Return the (X, Y) coordinate for the center point of the cell that contains the specified text.  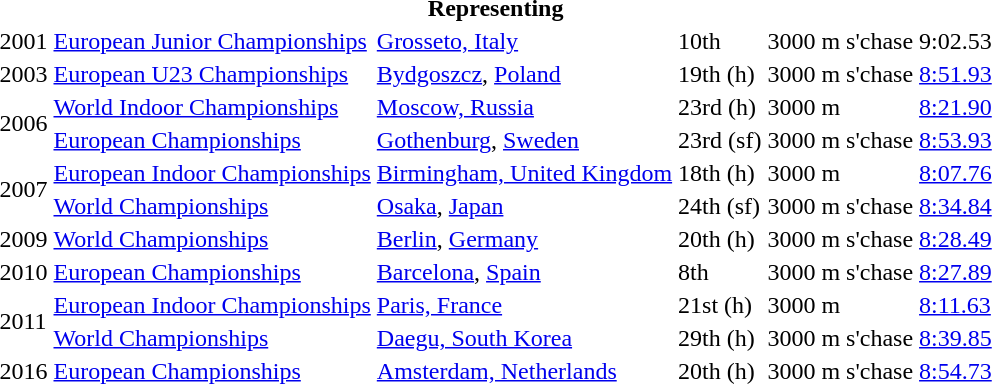
European U23 Championships (212, 74)
World Indoor Championships (212, 107)
Berlin, Germany (524, 239)
23rd (sf) (720, 140)
19th (h) (720, 74)
23rd (h) (720, 107)
Daegu, South Korea (524, 338)
21st (h) (720, 305)
8th (720, 272)
29th (h) (720, 338)
Moscow, Russia (524, 107)
European Junior Championships (212, 41)
Barcelona, Spain (524, 272)
Osaka, Japan (524, 206)
18th (h) (720, 173)
Bydgoszcz, Poland (524, 74)
Birmingham, United Kingdom (524, 173)
Grosseto, Italy (524, 41)
20th (h) (720, 239)
24th (sf) (720, 206)
Paris, France (524, 305)
Gothenburg, Sweden (524, 140)
10th (720, 41)
